Identify which cell holds the provided text, then report its [X, Y] central coordinate. 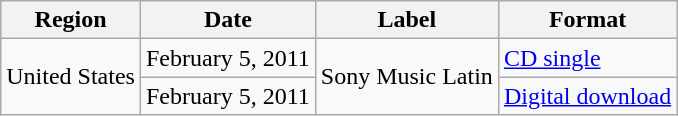
United States [71, 77]
CD single [587, 58]
Digital download [587, 96]
Format [587, 20]
Label [406, 20]
Region [71, 20]
Date [228, 20]
Sony Music Latin [406, 77]
